Pinpoint the cell where the given text exists, returning its [X, Y] midpoint coordinate. 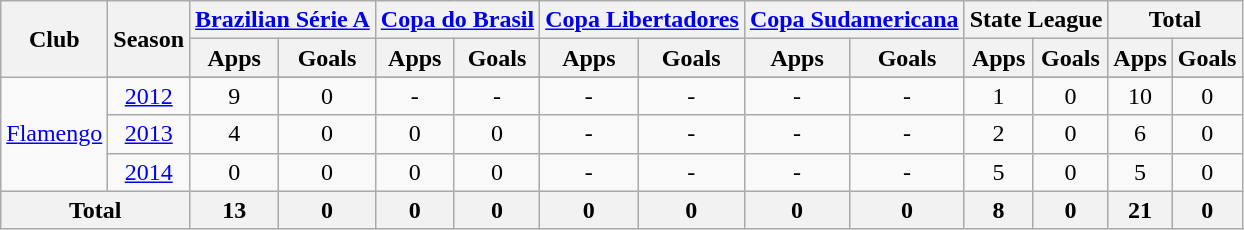
Copa Libertadores [642, 20]
Copa Sudamericana [854, 20]
2014 [149, 172]
Copa do Brasil [457, 20]
4 [234, 134]
6 [1140, 134]
Brazilian Série A [283, 20]
2012 [149, 96]
Flamengo [54, 134]
1 [998, 96]
2013 [149, 134]
13 [234, 210]
9 [234, 96]
8 [998, 210]
21 [1140, 210]
Season [149, 39]
10 [1140, 96]
State League [1036, 20]
Club [54, 39]
2 [998, 134]
